Pinpoint the cell where the given text exists, returning its (X, Y) midpoint coordinate. 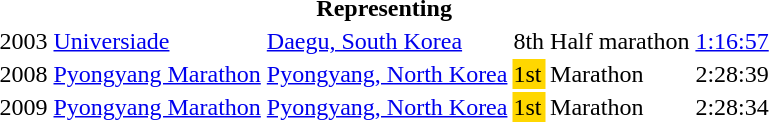
Universiade (157, 41)
Daegu, South Korea (387, 41)
Half marathon (620, 41)
8th (529, 41)
